Determine the [X, Y] coordinate at the center of the cell enclosing the given text.  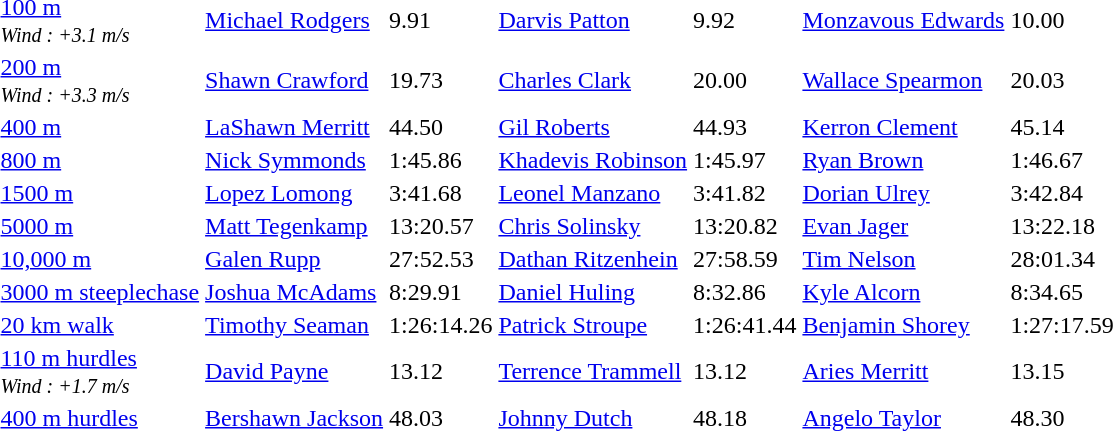
Evan Jager [904, 226]
Galen Rupp [294, 259]
Wallace Spearmon [904, 80]
Matt Tegenkamp [294, 226]
Kyle Alcorn [904, 292]
Kerron Clement [904, 127]
13:20.82 [745, 226]
19.73 [441, 80]
1:26:41.44 [745, 325]
8:32.86 [745, 292]
8:29.91 [441, 292]
Tim Nelson [904, 259]
Khadevis Robinson [593, 160]
Timothy Seaman [294, 325]
27:58.59 [745, 259]
44.93 [745, 127]
1:45.86 [441, 160]
27:52.53 [441, 259]
Benjamin Shorey [904, 325]
Ryan Brown [904, 160]
Leonel Manzano [593, 193]
Lopez Lomong [294, 193]
Terrence Trammell [593, 372]
44.50 [441, 127]
Patrick Stroupe [593, 325]
LaShawn Merritt [294, 127]
Dathan Ritzenhein [593, 259]
Chris Solinsky [593, 226]
Daniel Huling [593, 292]
13:20.57 [441, 226]
David Payne [294, 372]
Gil Roberts [593, 127]
Aries Merritt [904, 372]
20.00 [745, 80]
3:41.82 [745, 193]
Shawn Crawford [294, 80]
3:41.68 [441, 193]
Dorian Ulrey [904, 193]
1:45.97 [745, 160]
1:26:14.26 [441, 325]
Nick Symmonds [294, 160]
Joshua McAdams [294, 292]
Charles Clark [593, 80]
